Determine the (x, y) coordinate at the center of the cell enclosing the given text.  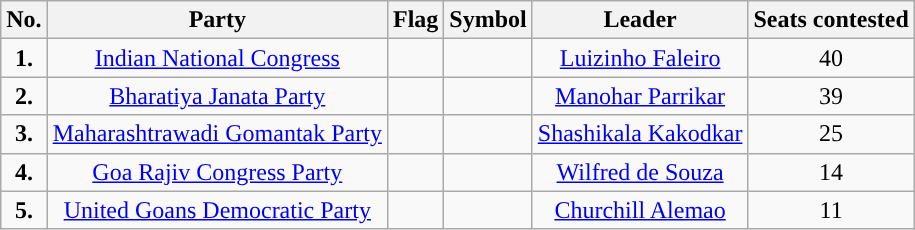
Wilfred de Souza (640, 172)
5. (24, 210)
Shashikala Kakodkar (640, 134)
Flag (415, 20)
11 (831, 210)
Party (217, 20)
Seats contested (831, 20)
Manohar Parrikar (640, 96)
United Goans Democratic Party (217, 210)
1. (24, 58)
3. (24, 134)
Indian National Congress (217, 58)
Luizinho Faleiro (640, 58)
No. (24, 20)
2. (24, 96)
14 (831, 172)
Leader (640, 20)
4. (24, 172)
Maharashtrawadi Gomantak Party (217, 134)
40 (831, 58)
25 (831, 134)
39 (831, 96)
Goa Rajiv Congress Party (217, 172)
Bharatiya Janata Party (217, 96)
Churchill Alemao (640, 210)
Symbol (488, 20)
